Scan for the cell matching the given text and deliver its (x, y) coordinate at center. 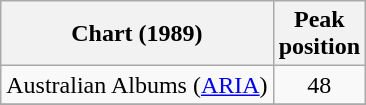
48 (319, 85)
Peakposition (319, 34)
Australian Albums (ARIA) (137, 85)
Chart (1989) (137, 34)
